Output the (X, Y) coordinate of the center of the cell containing the given text.  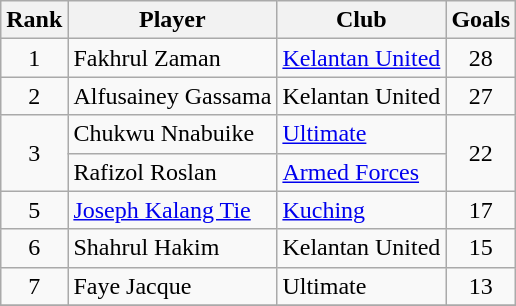
Armed Forces (362, 172)
28 (481, 58)
13 (481, 286)
Player (172, 20)
2 (34, 96)
Kuching (362, 210)
Joseph Kalang Tie (172, 210)
22 (481, 153)
Faye Jacque (172, 286)
Alfusainey Gassama (172, 96)
1 (34, 58)
15 (481, 248)
Rank (34, 20)
5 (34, 210)
Rafizol Roslan (172, 172)
6 (34, 248)
3 (34, 153)
Chukwu Nnabuike (172, 134)
Shahrul Hakim (172, 248)
Fakhrul Zaman (172, 58)
Goals (481, 20)
17 (481, 210)
27 (481, 96)
Club (362, 20)
7 (34, 286)
